From the cell containing the given text, extract its center point as (x, y) coordinate. 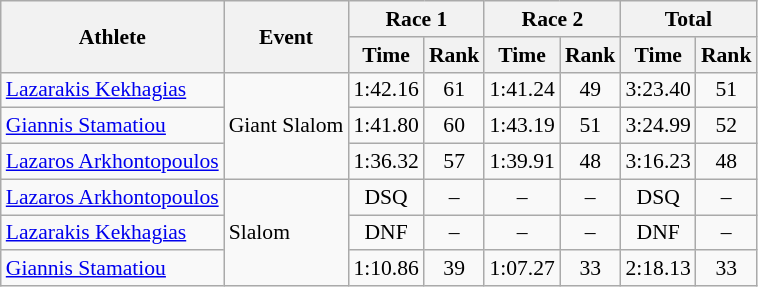
1:41.80 (386, 126)
1:36.32 (386, 162)
60 (454, 126)
Giant Slalom (286, 126)
3:24.99 (658, 126)
3:16.23 (658, 162)
Event (286, 36)
Slalom (286, 232)
3:23.40 (658, 90)
1:42.16 (386, 90)
Athlete (112, 36)
2:18.13 (658, 269)
1:39.91 (522, 162)
1:07.27 (522, 269)
49 (590, 90)
Race 1 (416, 19)
61 (454, 90)
1:10.86 (386, 269)
Race 2 (552, 19)
39 (454, 269)
52 (726, 126)
1:41.24 (522, 90)
1:43.19 (522, 126)
Total (688, 19)
57 (454, 162)
